For the text-containing cell, return its midpoint in (X, Y) coordinate format. 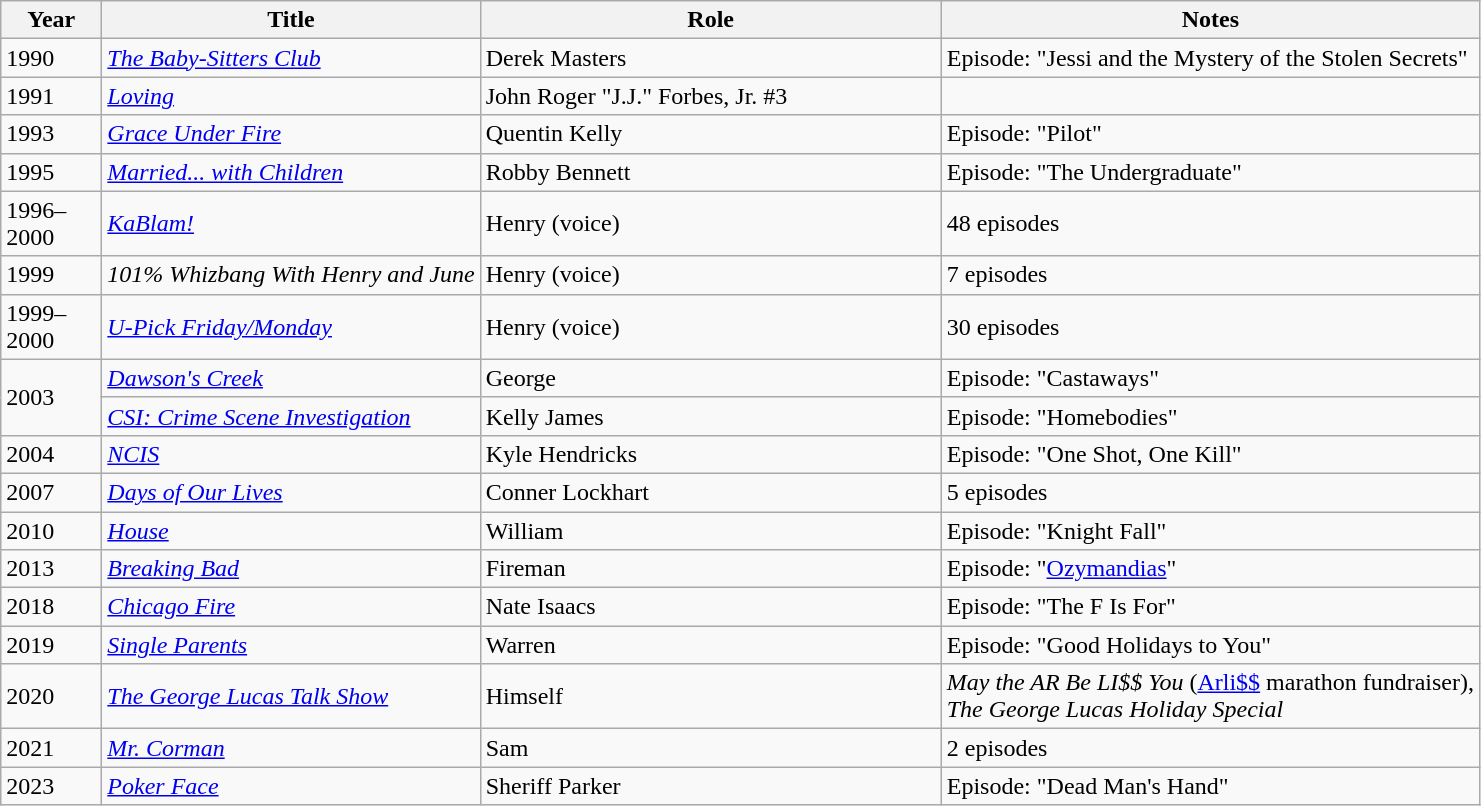
Episode: "Dead Man's Hand" (1210, 786)
Episode: "Castaways" (1210, 378)
Episode: "Jessi and the Mystery of the Stolen Secrets" (1210, 58)
1999 (52, 275)
Episode: "Good Holidays to You" (1210, 645)
Notes (1210, 20)
Title (291, 20)
1990 (52, 58)
Episode: "Pilot" (1210, 134)
Robby Bennett (710, 172)
Sheriff Parker (710, 786)
Episode: "Knight Fall" (1210, 531)
CSI: Crime Scene Investigation (291, 416)
2010 (52, 531)
Episode: "Homebodies" (1210, 416)
Chicago Fire (291, 607)
Mr. Corman (291, 748)
7 episodes (1210, 275)
1991 (52, 96)
May the AR Be LI$$ You (Arli$$ marathon fundraiser),The George Lucas Holiday Special (1210, 696)
1996–2000 (52, 224)
U-Pick Friday/Monday (291, 326)
30 episodes (1210, 326)
2023 (52, 786)
House (291, 531)
Episode: "Ozymandias" (1210, 569)
Dawson's Creek (291, 378)
Episode: "One Shot, One Kill" (1210, 454)
Grace Under Fire (291, 134)
The Baby-Sitters Club (291, 58)
Kyle Hendricks (710, 454)
2004 (52, 454)
Himself (710, 696)
Loving (291, 96)
Married... with Children (291, 172)
Episode: "The Undergraduate" (1210, 172)
George (710, 378)
2 episodes (1210, 748)
Poker Face (291, 786)
48 episodes (1210, 224)
Warren (710, 645)
Year (52, 20)
1993 (52, 134)
KaBlam! (291, 224)
5 episodes (1210, 492)
2021 (52, 748)
Kelly James (710, 416)
1999–2000 (52, 326)
2013 (52, 569)
NCIS (291, 454)
2019 (52, 645)
2003 (52, 397)
Role (710, 20)
William (710, 531)
Conner Lockhart (710, 492)
Fireman (710, 569)
Quentin Kelly (710, 134)
Days of Our Lives (291, 492)
2018 (52, 607)
Sam (710, 748)
The George Lucas Talk Show (291, 696)
Episode: "The F Is For" (1210, 607)
101% Whizbang With Henry and June (291, 275)
John Roger "J.J." Forbes, Jr. #3 (710, 96)
Derek Masters (710, 58)
Breaking Bad (291, 569)
Single Parents (291, 645)
2020 (52, 696)
2007 (52, 492)
Nate Isaacs (710, 607)
1995 (52, 172)
